Search for the cell housing the specified text and yield its [x, y] center coordinate. 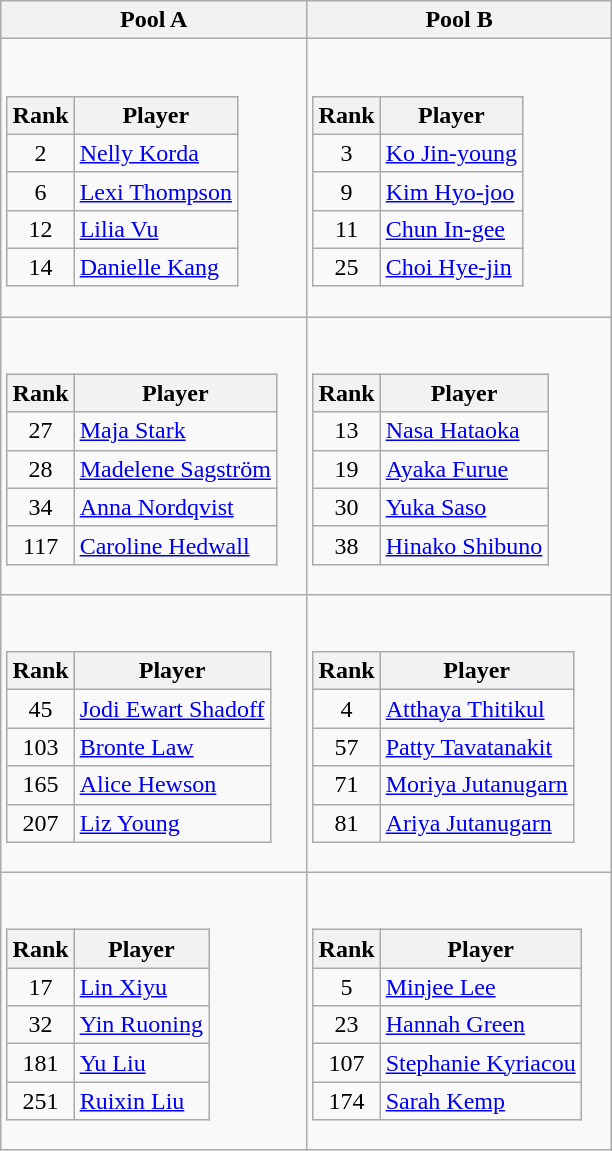
Pool A [154, 20]
11 [346, 229]
Lin Xiyu [141, 987]
107 [346, 1063]
Rank Player 5 Minjee Lee 23 Hannah Green 107 Stephanie Kyriacou 174 Sarah Kemp [460, 1011]
6 [40, 191]
117 [40, 545]
2 [40, 153]
4 [346, 709]
Hannah Green [480, 1025]
165 [40, 785]
57 [346, 747]
Nasa Hataoka [464, 431]
207 [40, 823]
Caroline Hedwall [175, 545]
Lilia Vu [156, 229]
27 [40, 431]
Minjee Lee [480, 987]
251 [40, 1101]
Nelly Korda [156, 153]
Yuka Saso [464, 507]
32 [40, 1025]
Lexi Thompson [156, 191]
12 [40, 229]
9 [346, 191]
Rank Player 27 Maja Stark 28 Madelene Sagström 34 Anna Nordqvist 117 Caroline Hedwall [154, 456]
Rank Player 17 Lin Xiyu 32 Yin Ruoning 181 Yu Liu 251 Ruixin Liu [154, 1011]
Hinako Shibuno [464, 545]
3 [346, 153]
Alice Hewson [172, 785]
Choi Hye-jin [451, 267]
38 [346, 545]
17 [40, 987]
45 [40, 709]
Ariya Jutanugarn [476, 823]
23 [346, 1025]
Rank Player 13 Nasa Hataoka 19 Ayaka Furue 30 Yuka Saso 38 Hinako Shibuno [460, 456]
Danielle Kang [156, 267]
Stephanie Kyriacou [480, 1063]
Sarah Kemp [480, 1101]
5 [346, 987]
Rank Player 3 Ko Jin-young 9 Kim Hyo-joo 11 Chun In-gee 25 Choi Hye-jin [460, 178]
30 [346, 507]
Ko Jin-young [451, 153]
181 [40, 1063]
Ruixin Liu [141, 1101]
Patty Tavatanakit [476, 747]
25 [346, 267]
Moriya Jutanugarn [476, 785]
Rank Player 2 Nelly Korda 6 Lexi Thompson 12 Lilia Vu 14 Danielle Kang [154, 178]
81 [346, 823]
34 [40, 507]
13 [346, 431]
Jodi Ewart Shadoff [172, 709]
Liz Young [172, 823]
19 [346, 469]
Chun In-gee [451, 229]
Ayaka Furue [464, 469]
Yin Ruoning [141, 1025]
Atthaya Thitikul [476, 709]
103 [40, 747]
28 [40, 469]
Maja Stark [175, 431]
Yu Liu [141, 1063]
174 [346, 1101]
Rank Player 45 Jodi Ewart Shadoff 103 Bronte Law 165 Alice Hewson 207 Liz Young [154, 734]
71 [346, 785]
Bronte Law [172, 747]
Anna Nordqvist [175, 507]
Kim Hyo-joo [451, 191]
Rank Player 4 Atthaya Thitikul 57 Patty Tavatanakit 71 Moriya Jutanugarn 81 Ariya Jutanugarn [460, 734]
14 [40, 267]
Madelene Sagström [175, 469]
Pool B [460, 20]
